Determine the [X, Y] coordinate at the center of the cell enclosing the given text.  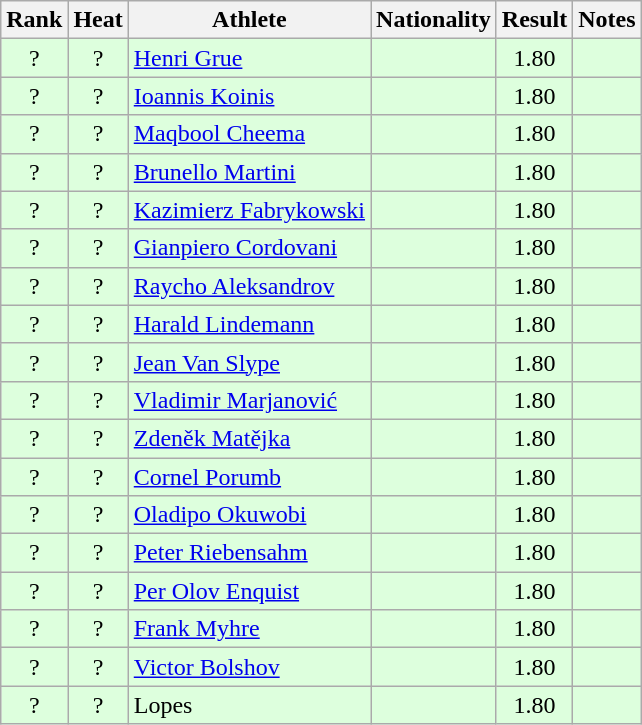
Heat [98, 20]
Kazimierz Fabrykowski [249, 210]
Frank Myhre [249, 629]
Result [534, 20]
Maqbool Cheema [249, 134]
Notes [607, 20]
Lopes [249, 705]
Zdeněk Matějka [249, 438]
Vladimir Marjanović [249, 400]
Cornel Porumb [249, 477]
Victor Bolshov [249, 667]
Ioannis Koinis [249, 96]
Nationality [434, 20]
Rank [34, 20]
Raycho Aleksandrov [249, 286]
Peter Riebensahm [249, 553]
Brunello Martini [249, 172]
Gianpiero Cordovani [249, 248]
Athlete [249, 20]
Jean Van Slype [249, 362]
Harald Lindemann [249, 324]
Per Olov Enquist [249, 591]
Oladipo Okuwobi [249, 515]
Henri Grue [249, 58]
